Extract the (x, y) coordinate from the center of the cell holding the provided text.  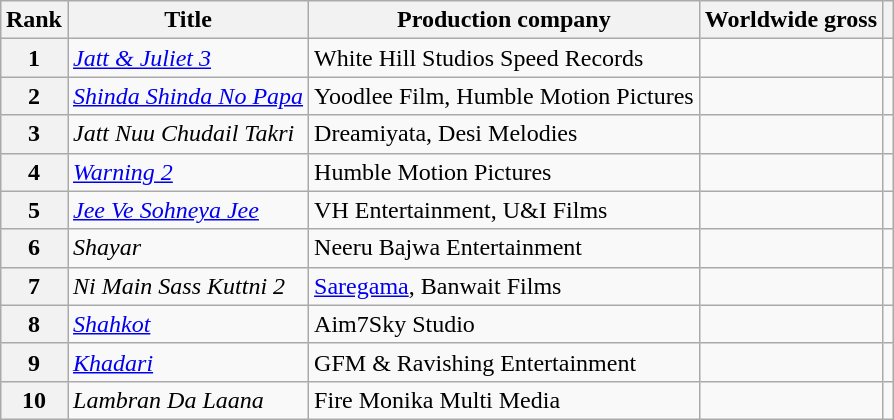
Warning 2 (188, 172)
Fire Monika Multi Media (504, 400)
10 (34, 400)
Rank (34, 20)
Lambran Da Laana (188, 400)
9 (34, 362)
GFM & Ravishing Entertainment (504, 362)
Neeru Bajwa Entertainment (504, 248)
Humble Motion Pictures (504, 172)
Jee Ve Sohneya Jee (188, 210)
5 (34, 210)
Khadari (188, 362)
Worldwide gross (790, 20)
Ni Main Sass Kuttni 2 (188, 286)
Jatt & Juliet 3 (188, 58)
Jatt Nuu Chudail Takri (188, 134)
1 (34, 58)
4 (34, 172)
Aim7Sky Studio (504, 324)
Dreamiyata, Desi Melodies (504, 134)
VH Entertainment, U&I Films (504, 210)
Shayar (188, 248)
Title (188, 20)
3 (34, 134)
Saregama, Banwait Films (504, 286)
2 (34, 96)
Shahkot (188, 324)
Shinda Shinda No Papa (188, 96)
White Hill Studios Speed Records (504, 58)
8 (34, 324)
Yoodlee Film, Humble Motion Pictures (504, 96)
Production company (504, 20)
7 (34, 286)
6 (34, 248)
